Return the (x, y) coordinate for the center point of the cell that contains the specified text.  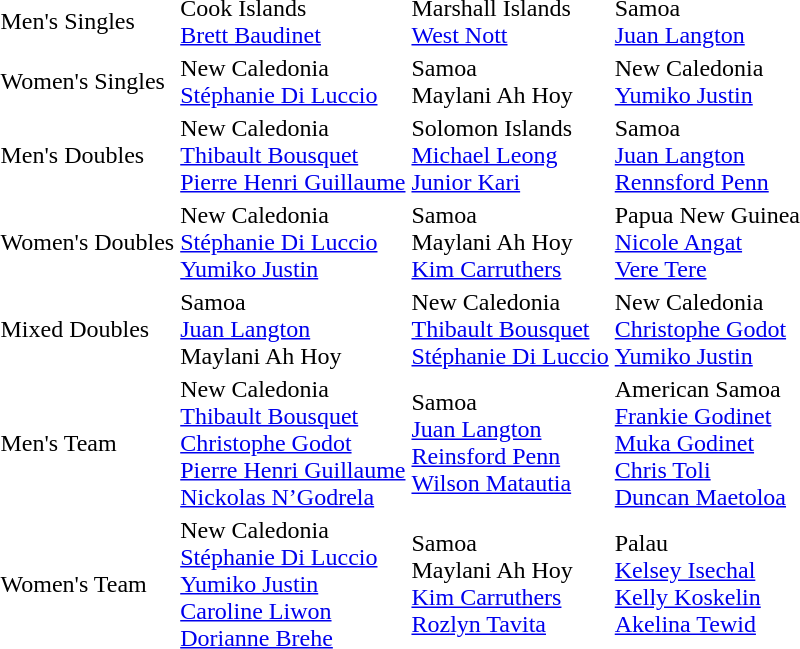
New CaledoniaThibault BousquetStéphanie Di Luccio (510, 329)
SamoaMaylani Ah Hoy (510, 82)
New CaledoniaThibault BousquetPierre Henri Guillaume (293, 155)
SamoaJuan LangtonMaylani Ah Hoy (293, 329)
New CaledoniaStéphanie Di LuccioYumiko Justin (293, 242)
SamoaJuan LangtonReinsford PennWilson Matautia (510, 443)
New CaledoniaStéphanie Di Luccio (293, 82)
New CaledoniaThibault BousquetChristophe GodotPierre Henri GuillaumeNickolas N’Godrela (293, 443)
Solomon IslandsMichael LeongJunior Kari (510, 155)
SamoaMaylani Ah HoyKim Carruthers (510, 242)
